From the cell containing the given text, extract its center point as (X, Y) coordinate. 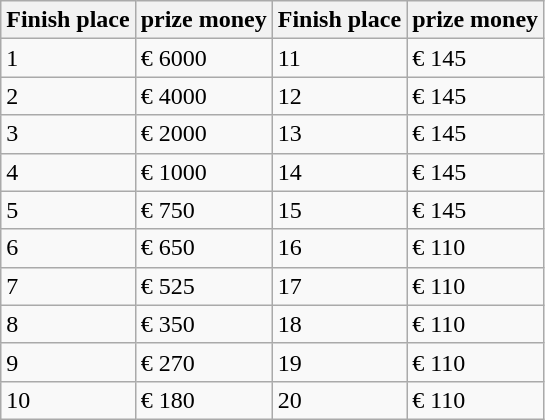
10 (68, 400)
13 (339, 134)
4 (68, 172)
6 (68, 248)
5 (68, 210)
3 (68, 134)
€ 525 (204, 286)
17 (339, 286)
€ 270 (204, 362)
9 (68, 362)
€ 350 (204, 324)
14 (339, 172)
7 (68, 286)
€ 1000 (204, 172)
19 (339, 362)
15 (339, 210)
€ 4000 (204, 96)
€ 2000 (204, 134)
1 (68, 58)
€ 180 (204, 400)
€ 6000 (204, 58)
20 (339, 400)
€ 750 (204, 210)
18 (339, 324)
16 (339, 248)
2 (68, 96)
8 (68, 324)
€ 650 (204, 248)
11 (339, 58)
12 (339, 96)
